Locate the cell with the specified text and output its (X, Y) center coordinate. 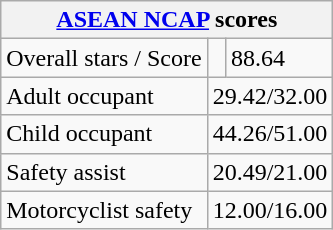
44.26/51.00 (270, 134)
20.49/21.00 (270, 172)
Child occupant (104, 134)
Adult occupant (104, 96)
88.64 (278, 58)
12.00/16.00 (270, 210)
ASEAN NCAP scores (167, 20)
29.42/32.00 (270, 96)
Safety assist (104, 172)
Motorcyclist safety (104, 210)
Overall stars / Score (104, 58)
